Capture the cell that displays the provided text and extract its (x, y) central coordinate. 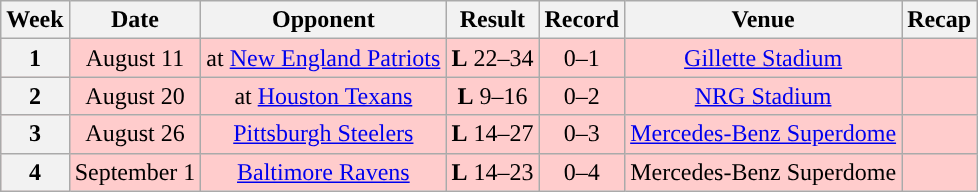
Baltimore Ravens (324, 172)
Gillette Stadium (764, 58)
Pittsburgh Steelers (324, 134)
0–3 (582, 134)
0–4 (582, 172)
0–1 (582, 58)
at New England Patriots (324, 58)
L 9–16 (492, 96)
Date (135, 20)
L 22–34 (492, 58)
NRG Stadium (764, 96)
L 14–27 (492, 134)
Record (582, 20)
3 (35, 134)
0–2 (582, 96)
August 20 (135, 96)
at Houston Texans (324, 96)
Week (35, 20)
August 11 (135, 58)
1 (35, 58)
September 1 (135, 172)
L 14–23 (492, 172)
Result (492, 20)
Recap (940, 20)
Venue (764, 20)
4 (35, 172)
Opponent (324, 20)
2 (35, 96)
August 26 (135, 134)
